Pinpoint the cell where the given text exists, returning its [x, y] midpoint coordinate. 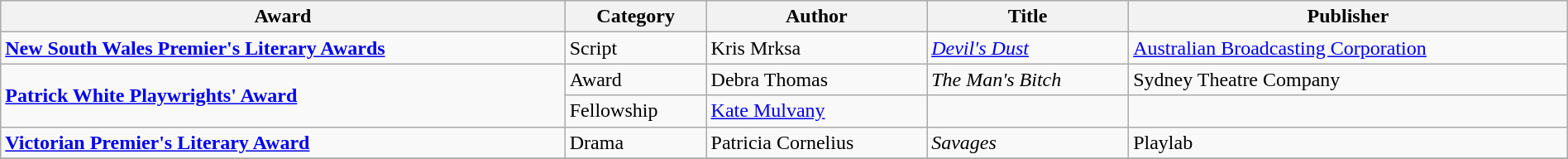
Publisher [1348, 17]
Category [635, 17]
Kris Mrksa [817, 48]
Title [1028, 17]
Debra Thomas [817, 79]
Patricia Cornelius [817, 142]
Savages [1028, 142]
Author [817, 17]
Devil's Dust [1028, 48]
New South Wales Premier's Literary Awards [283, 48]
Script [635, 48]
The Man's Bitch [1028, 79]
Patrick White Playwrights' Award [283, 95]
Sydney Theatre Company [1348, 79]
Australian Broadcasting Corporation [1348, 48]
Drama [635, 142]
Fellowship [635, 111]
Victorian Premier's Literary Award [283, 142]
Kate Mulvany [817, 111]
Playlab [1348, 142]
